Search for the cell housing the specified text and yield its (x, y) center coordinate. 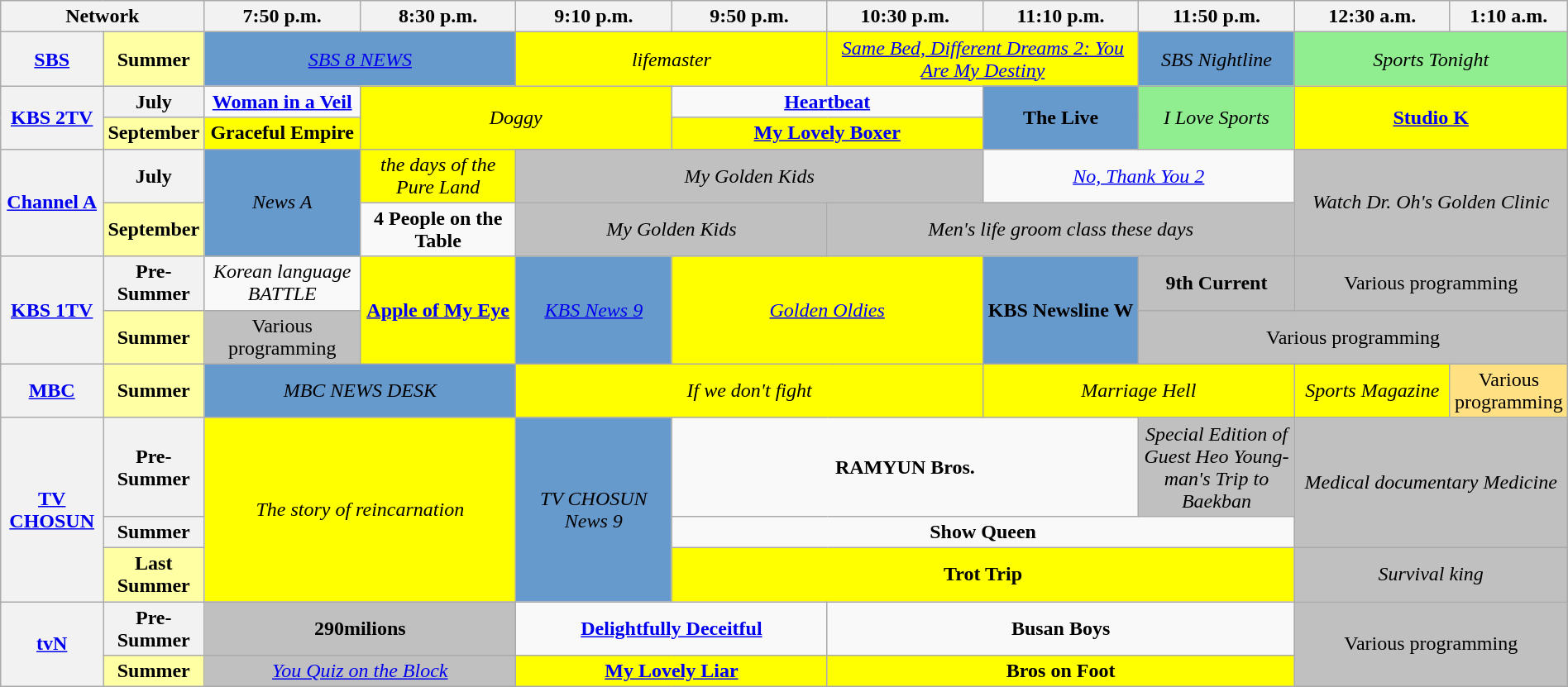
1:10 a.m. (1508, 17)
News A (283, 203)
Watch Dr. Oh's Golden Clinic (1431, 203)
Bros on Foot (1060, 671)
Medical documentary Medicine (1431, 483)
TV CHOSUN (52, 509)
Woman in a Veil (283, 102)
Busan Boys (1060, 628)
Golden Oldies (827, 310)
The story of reincarnation (361, 509)
Trot Trip (982, 574)
11:10 p.m. (1060, 17)
Graceful Empire (283, 133)
Korean language BATTLE (283, 283)
You Quiz on the Block (361, 671)
lifemaster (672, 60)
4 People on the Table (438, 230)
KBS News 9 (594, 310)
Sports Magazine (1372, 390)
Marriage Hell (1138, 390)
Apple of My Eye (438, 310)
10:30 p.m. (905, 17)
290milions (361, 628)
Delightfully Deceitful (672, 628)
12:30 a.m. (1372, 17)
9:10 p.m. (594, 17)
SBS 8 NEWS (361, 60)
Last Summer (154, 574)
Studio K (1431, 117)
the days of the Pure Land (438, 175)
My Lovely Boxer (827, 133)
Network (103, 17)
tvN (52, 645)
Survival king (1431, 574)
Channel A (52, 203)
The Live (1060, 117)
Same Bed, Different Dreams 2: You Are My Destiny (982, 60)
MBC (52, 390)
TV CHOSUN News 9 (594, 509)
I Love Sports (1217, 117)
No, Thank You 2 (1138, 175)
Special Edition of Guest Heo Young-man's Trip to Baekban (1217, 466)
Sports Tonight (1431, 60)
KBS 1TV (52, 310)
7:50 p.m. (283, 17)
Show Queen (982, 532)
KBS Newsline W (1060, 310)
Men's life groom class these days (1060, 230)
9:50 p.m. (749, 17)
9th Current (1217, 283)
Doggy (516, 117)
RAMYUN Bros. (905, 466)
8:30 p.m. (438, 17)
KBS 2TV (52, 117)
My Lovely Liar (672, 671)
MBC NEWS DESK (361, 390)
Heartbeat (827, 102)
SBS (52, 60)
11:50 p.m. (1217, 17)
If we don't fight (749, 390)
SBS Nightline (1217, 60)
